Return the (x, y) coordinate for the center point of the cell that contains the specified text.  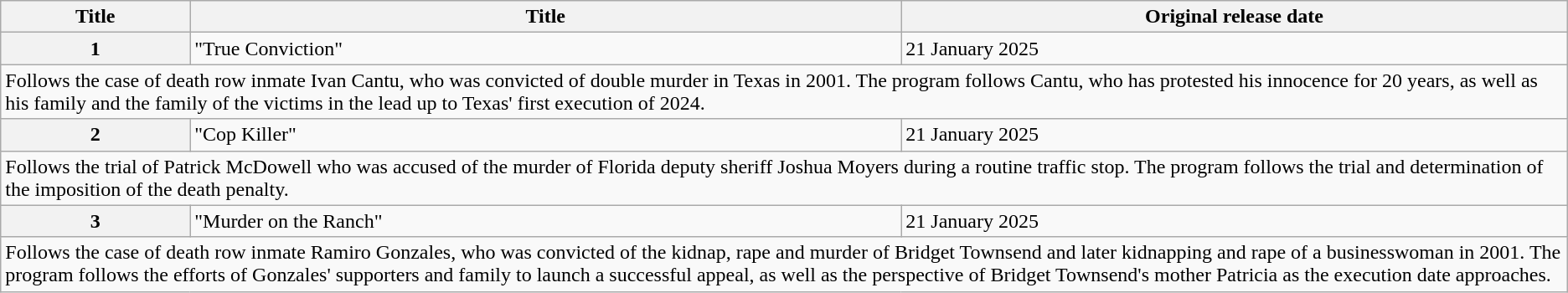
"Cop Killer" (546, 135)
3 (95, 221)
Original release date (1235, 17)
2 (95, 135)
"Murder on the Ranch" (546, 221)
"True Conviction" (546, 49)
1 (95, 49)
